Locate the cell with the specified text and output its (x, y) center coordinate. 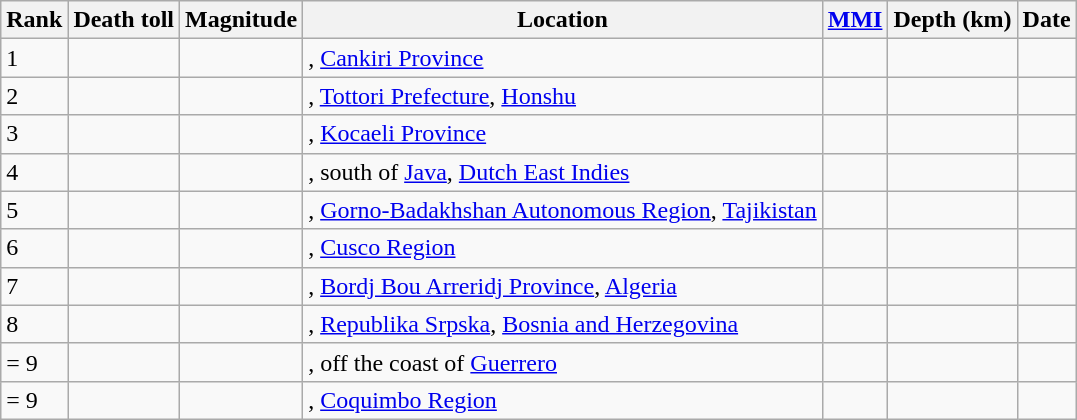
7 (34, 286)
, Bordj Bou Arreridj Province, Algeria (563, 286)
Date (1046, 20)
, Cankiri Province (563, 58)
, south of Java, Dutch East Indies (563, 172)
Location (563, 20)
, Gorno-Badakhshan Autonomous Region, Tajikistan (563, 210)
6 (34, 248)
, Cusco Region (563, 248)
, Coquimbo Region (563, 400)
Death toll (124, 20)
, off the coast of Guerrero (563, 362)
2 (34, 96)
5 (34, 210)
Magnitude (242, 20)
4 (34, 172)
, Tottori Prefecture, Honshu (563, 96)
Depth (km) (952, 20)
Rank (34, 20)
MMI (855, 20)
, Kocaeli Province (563, 134)
1 (34, 58)
, Republika Srpska, Bosnia and Herzegovina (563, 324)
3 (34, 134)
8 (34, 324)
